Capture the cell that displays the provided text and extract its (x, y) central coordinate. 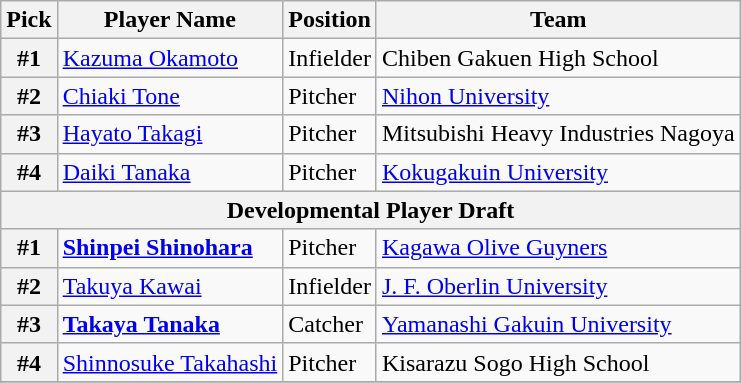
Kokugakuin University (558, 172)
Takaya Tanaka (170, 324)
Team (558, 20)
Shinnosuke Takahashi (170, 362)
Shinpei Shinohara (170, 248)
Yamanashi Gakuin University (558, 324)
Kagawa Olive Guyners (558, 248)
Chiaki Tone (170, 96)
Position (330, 20)
Nihon University (558, 96)
Takuya Kawai (170, 286)
Chiben Gakuen High School (558, 58)
Pick (29, 20)
Daiki Tanaka (170, 172)
J. F. Oberlin University (558, 286)
Kazuma Okamoto (170, 58)
Developmental Player Draft (370, 210)
Player Name (170, 20)
Hayato Takagi (170, 134)
Mitsubishi Heavy Industries Nagoya (558, 134)
Catcher (330, 324)
Kisarazu Sogo High School (558, 362)
